Output the [X, Y] coordinate of the center of the cell containing the given text.  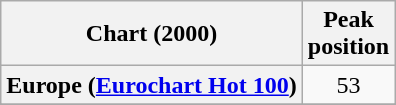
Peakposition [348, 34]
Chart (2000) [152, 34]
53 [348, 85]
Europe (Eurochart Hot 100) [152, 85]
